Capture the cell that displays the provided text and extract its [x, y] central coordinate. 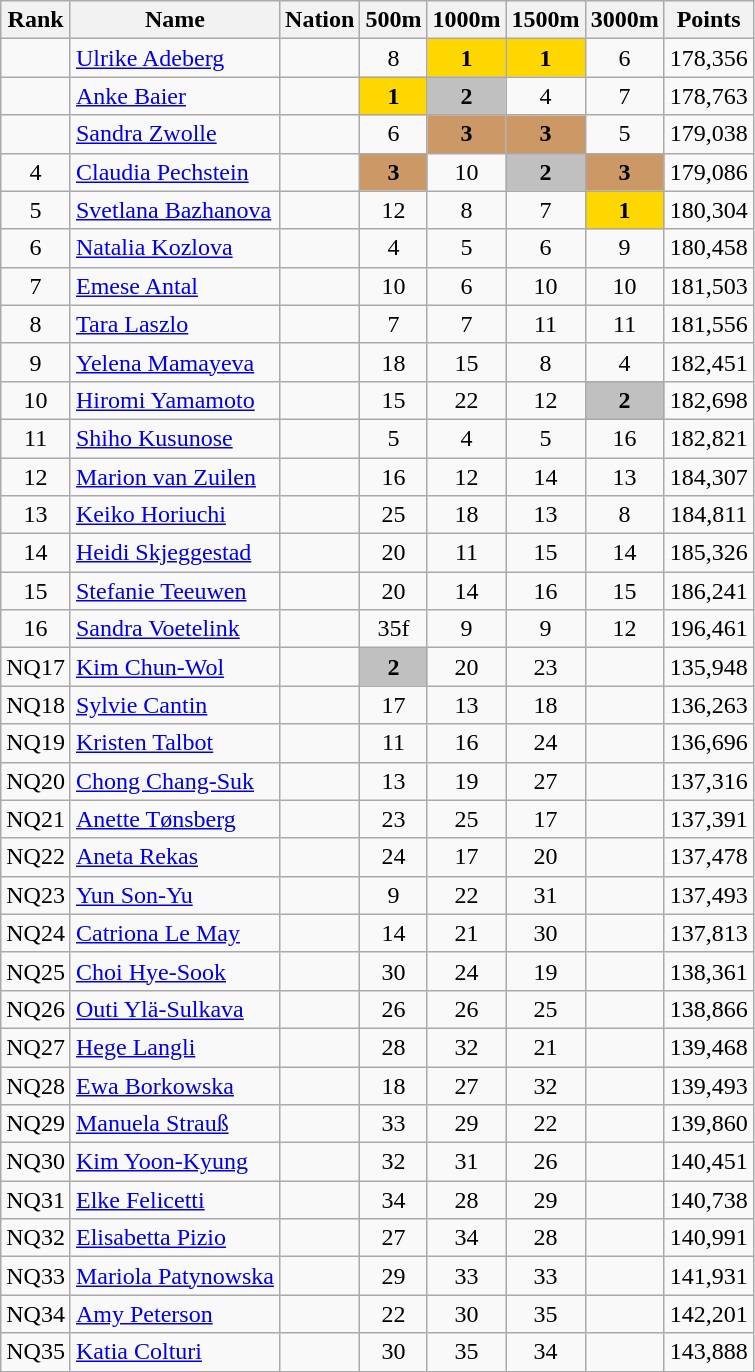
181,556 [708, 324]
NQ29 [36, 1124]
1500m [546, 20]
Amy Peterson [174, 1314]
NQ31 [36, 1200]
182,451 [708, 362]
NQ24 [36, 933]
182,698 [708, 400]
NQ25 [36, 971]
138,361 [708, 971]
Aneta Rekas [174, 857]
Kim Chun-Wol [174, 667]
140,451 [708, 1162]
141,931 [708, 1276]
186,241 [708, 591]
NQ20 [36, 781]
Nation [320, 20]
136,696 [708, 743]
NQ28 [36, 1085]
Anette Tønsberg [174, 819]
181,503 [708, 286]
NQ21 [36, 819]
NQ27 [36, 1047]
Shiho Kusunose [174, 438]
NQ23 [36, 895]
136,263 [708, 705]
Natalia Kozlova [174, 248]
3000m [624, 20]
NQ19 [36, 743]
Anke Baier [174, 96]
Mariola Patynowska [174, 1276]
Name [174, 20]
Elke Felicetti [174, 1200]
NQ33 [36, 1276]
500m [394, 20]
Keiko Horiuchi [174, 515]
Rank [36, 20]
137,478 [708, 857]
Chong Chang-Suk [174, 781]
142,201 [708, 1314]
139,860 [708, 1124]
Sandra Voetelink [174, 629]
Catriona Le May [174, 933]
180,458 [708, 248]
Stefanie Teeuwen [174, 591]
179,086 [708, 172]
Yun Son-Yu [174, 895]
138,866 [708, 1009]
Sandra Zwolle [174, 134]
178,763 [708, 96]
143,888 [708, 1352]
Tara Laszlo [174, 324]
1000m [466, 20]
Ulrike Adeberg [174, 58]
135,948 [708, 667]
Svetlana Bazhanova [174, 210]
140,738 [708, 1200]
139,493 [708, 1085]
NQ17 [36, 667]
NQ26 [36, 1009]
Marion van Zuilen [174, 477]
178,356 [708, 58]
137,391 [708, 819]
Kim Yoon-Kyung [174, 1162]
184,811 [708, 515]
NQ30 [36, 1162]
179,038 [708, 134]
196,461 [708, 629]
NQ34 [36, 1314]
Outi Ylä-Sulkava [174, 1009]
Ewa Borkowska [174, 1085]
Heidi Skjeggestad [174, 553]
137,316 [708, 781]
Claudia Pechstein [174, 172]
180,304 [708, 210]
Emese Antal [174, 286]
Elisabetta Pizio [174, 1238]
184,307 [708, 477]
Manuela Strauß [174, 1124]
Hege Langli [174, 1047]
NQ35 [36, 1352]
Kristen Talbot [174, 743]
35f [394, 629]
182,821 [708, 438]
Hiromi Yamamoto [174, 400]
NQ32 [36, 1238]
Points [708, 20]
137,493 [708, 895]
NQ22 [36, 857]
Sylvie Cantin [174, 705]
Choi Hye-Sook [174, 971]
NQ18 [36, 705]
140,991 [708, 1238]
139,468 [708, 1047]
137,813 [708, 933]
Katia Colturi [174, 1352]
Yelena Mamayeva [174, 362]
185,326 [708, 553]
